Find where the given text appears and provide that cell's center as (x, y) coordinate. 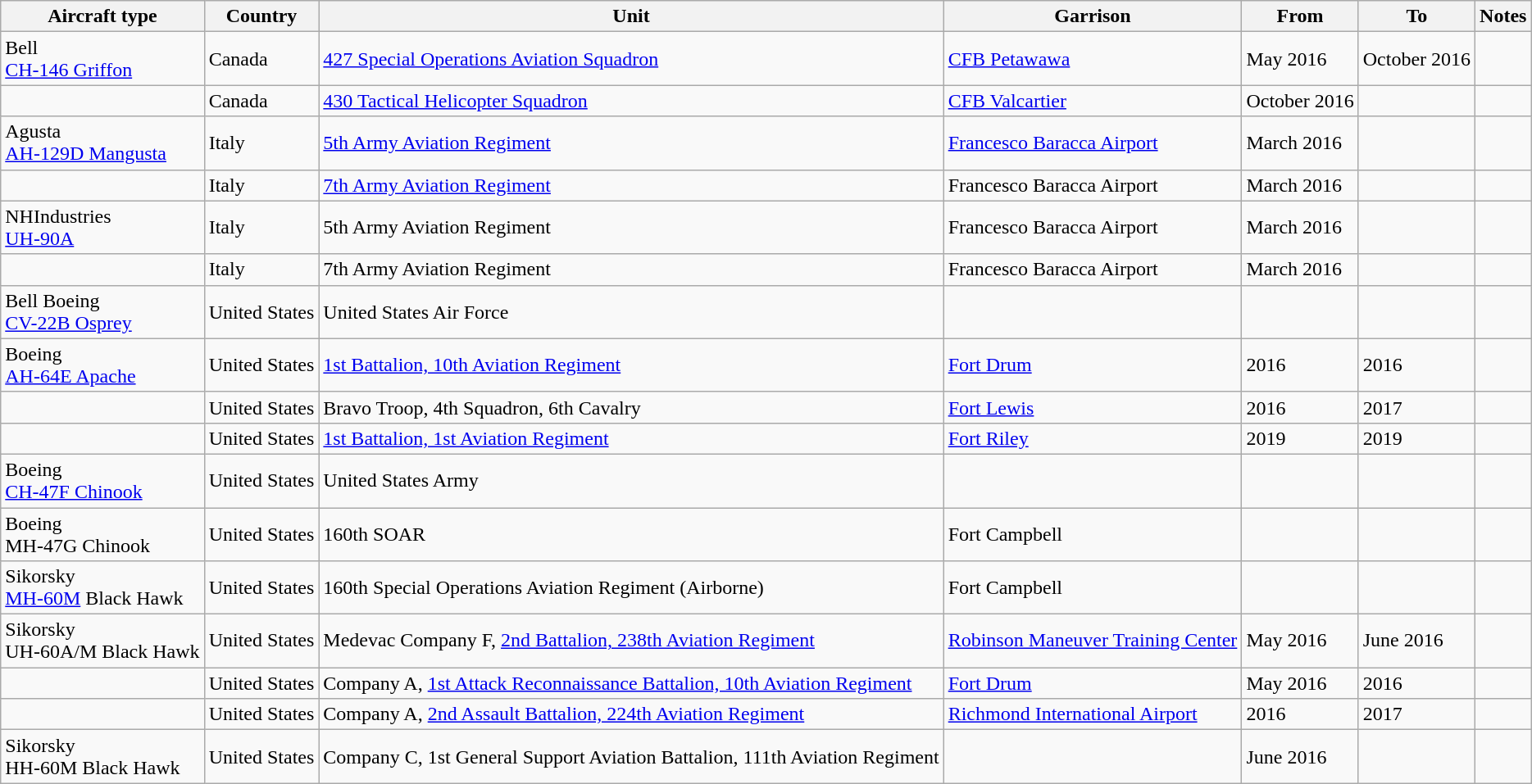
Country (261, 16)
Company C, 1st General Support Aviation Battalion, 111th Aviation Regiment (631, 757)
430 Tactical Helicopter Squadron (631, 101)
Bell BoeingCV-22B Osprey (102, 311)
427 Special Operations Aviation Squadron (631, 59)
Company A, 2nd Assault Battalion, 224th Aviation Regiment (631, 714)
Aircraft type (102, 16)
BoeingCH-47F Chinook (102, 480)
1st Battalion, 10th Aviation Regiment (631, 365)
Bravo Troop, 4th Squadron, 6th Cavalry (631, 407)
CFB Petawawa (1093, 59)
Fort Lewis (1093, 407)
AgustaAH-129D Mangusta (102, 143)
United States Air Force (631, 311)
160th Special Operations Aviation Regiment (Airborne) (631, 588)
160th SOAR (631, 534)
SikorskyUH-60A/M Black Hawk (102, 641)
CFB Valcartier (1093, 101)
From (1300, 16)
BellCH-146 Griffon (102, 59)
1st Battalion, 1st Aviation Regiment (631, 438)
BoeingMH-47G Chinook (102, 534)
Garrison (1093, 16)
Notes (1503, 16)
SikorskyMH-60M Black Hawk (102, 588)
Unit (631, 16)
BoeingAH-64E Apache (102, 365)
Fort Riley (1093, 438)
United States Army (631, 480)
Richmond International Airport (1093, 714)
SikorskyHH-60M Black Hawk (102, 757)
To (1416, 16)
Robinson Maneuver Training Center (1093, 641)
Company A, 1st Attack Reconnaissance Battalion, 10th Aviation Regiment (631, 683)
Medevac Company F, 2nd Battalion, 238th Aviation Regiment (631, 641)
NHIndustriesUH-90A (102, 228)
